Provide the [X, Y] coordinate of the cell's center where the given text is located.  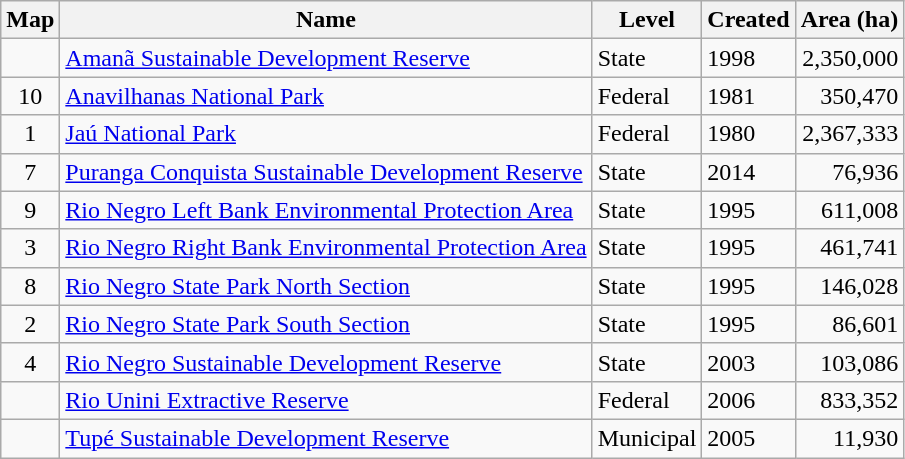
Rio Negro Sustainable Development Reserve [326, 362]
2,350,000 [850, 58]
76,936 [850, 172]
2003 [748, 362]
Created [748, 20]
Rio Negro Left Bank Environmental Protection Area [326, 210]
9 [30, 210]
Amanã Sustainable Development Reserve [326, 58]
4 [30, 362]
833,352 [850, 400]
Jaú National Park [326, 134]
Name [326, 20]
Map [30, 20]
Puranga Conquista Sustainable Development Reserve [326, 172]
86,601 [850, 324]
Level [647, 20]
350,470 [850, 96]
Rio Negro State Park North Section [326, 286]
11,930 [850, 438]
Rio Unini Extractive Reserve [326, 400]
8 [30, 286]
103,086 [850, 362]
1981 [748, 96]
Area (ha) [850, 20]
1 [30, 134]
3 [30, 248]
2014 [748, 172]
1998 [748, 58]
7 [30, 172]
10 [30, 96]
Municipal [647, 438]
146,028 [850, 286]
1980 [748, 134]
2005 [748, 438]
461,741 [850, 248]
Tupé Sustainable Development Reserve [326, 438]
2006 [748, 400]
2 [30, 324]
Anavilhanas National Park [326, 96]
2,367,333 [850, 134]
611,008 [850, 210]
Rio Negro State Park South Section [326, 324]
Rio Negro Right Bank Environmental Protection Area [326, 248]
